Extract the [X, Y] coordinate from the center of the cell holding the provided text.  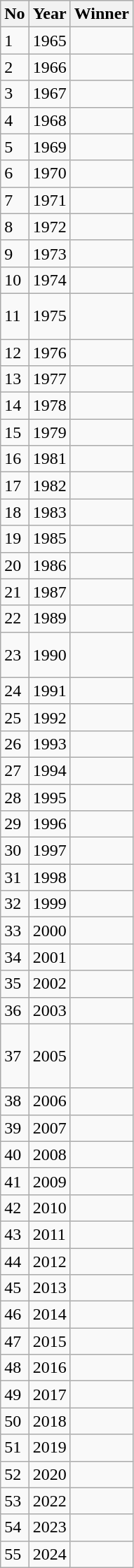
1998 [49, 877]
1996 [49, 824]
Year [49, 14]
1966 [49, 67]
12 [15, 352]
44 [15, 1262]
5 [15, 147]
39 [15, 1128]
48 [15, 1368]
1 [15, 41]
27 [15, 770]
13 [15, 379]
53 [15, 1501]
47 [15, 1341]
2002 [49, 984]
2009 [49, 1181]
1968 [49, 120]
43 [15, 1234]
2016 [49, 1368]
28 [15, 797]
1986 [49, 565]
1981 [49, 459]
29 [15, 824]
2000 [49, 931]
54 [15, 1527]
7 [15, 200]
2017 [49, 1394]
33 [15, 931]
19 [15, 539]
2007 [49, 1128]
1977 [49, 379]
36 [15, 1010]
1965 [49, 41]
45 [15, 1288]
2005 [49, 1056]
50 [15, 1421]
1970 [49, 174]
24 [15, 691]
1993 [49, 744]
25 [15, 717]
2003 [49, 1010]
4 [15, 120]
1994 [49, 770]
17 [15, 486]
26 [15, 744]
1969 [49, 147]
8 [15, 227]
2 [15, 67]
20 [15, 565]
2013 [49, 1288]
2006 [49, 1101]
23 [15, 655]
32 [15, 904]
2018 [49, 1421]
2022 [49, 1501]
30 [15, 851]
2024 [49, 1554]
1983 [49, 512]
1992 [49, 717]
1991 [49, 691]
35 [15, 984]
2014 [49, 1315]
11 [15, 316]
2023 [49, 1527]
Winner [101, 14]
No [15, 14]
3 [15, 94]
2011 [49, 1234]
1974 [49, 280]
42 [15, 1208]
2001 [49, 957]
2020 [49, 1474]
1999 [49, 904]
1990 [49, 655]
38 [15, 1101]
1972 [49, 227]
2008 [49, 1154]
40 [15, 1154]
2012 [49, 1262]
1987 [49, 592]
1978 [49, 406]
22 [15, 619]
51 [15, 1448]
37 [15, 1056]
6 [15, 174]
49 [15, 1394]
10 [15, 280]
1982 [49, 486]
31 [15, 877]
9 [15, 253]
21 [15, 592]
46 [15, 1315]
16 [15, 459]
55 [15, 1554]
1971 [49, 200]
1995 [49, 797]
14 [15, 406]
2015 [49, 1341]
1976 [49, 352]
1985 [49, 539]
1973 [49, 253]
1997 [49, 851]
52 [15, 1474]
1967 [49, 94]
1975 [49, 316]
41 [15, 1181]
15 [15, 432]
1989 [49, 619]
34 [15, 957]
18 [15, 512]
2019 [49, 1448]
2010 [49, 1208]
1979 [49, 432]
